Provide the [x, y] coordinate of the cell's center where the given text is located.  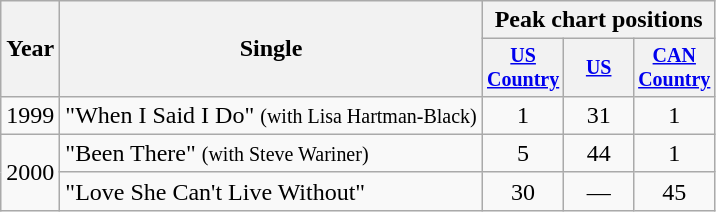
US Country [523, 68]
— [598, 191]
Peak chart positions [598, 20]
"Love She Can't Live Without" [271, 191]
1999 [30, 115]
30 [523, 191]
US [598, 68]
"When I Said I Do" (with Lisa Hartman-Black) [271, 115]
Year [30, 49]
2000 [30, 172]
Single [271, 49]
5 [523, 153]
44 [598, 153]
31 [598, 115]
"Been There" (with Steve Wariner) [271, 153]
45 [674, 191]
CAN Country [674, 68]
